Output the (X, Y) coordinate of the center of the cell containing the given text.  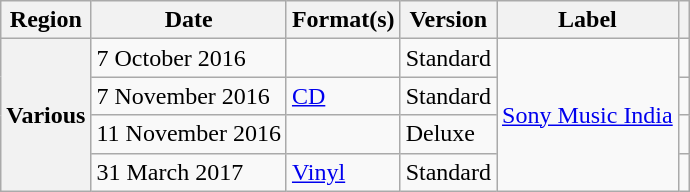
Sony Music India (587, 115)
Version (448, 20)
Vinyl (343, 172)
Date (188, 20)
Region (46, 20)
Deluxe (448, 134)
CD (343, 96)
7 November 2016 (188, 96)
Label (587, 20)
7 October 2016 (188, 58)
Various (46, 115)
31 March 2017 (188, 172)
Format(s) (343, 20)
11 November 2016 (188, 134)
